Identify which cell holds the provided text, then report its (x, y) central coordinate. 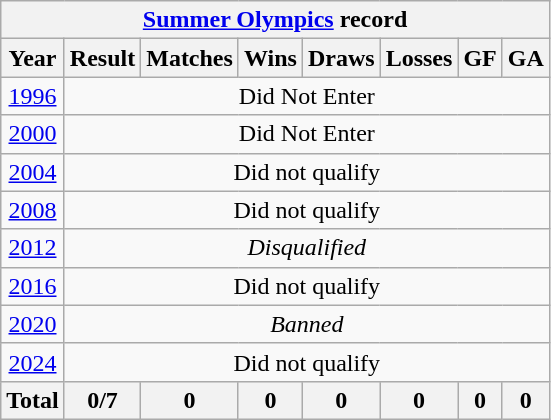
2024 (33, 362)
2020 (33, 324)
Matches (190, 58)
Disqualified (306, 248)
Year (33, 58)
Wins (270, 58)
0/7 (102, 400)
2004 (33, 172)
Summer Olympics record (276, 20)
2008 (33, 210)
Losses (419, 58)
GA (526, 58)
Total (33, 400)
2000 (33, 134)
Draws (341, 58)
GF (480, 58)
Banned (306, 324)
1996 (33, 96)
2016 (33, 286)
2012 (33, 248)
Result (102, 58)
